Scan for the cell matching the given text and deliver its [x, y] coordinate at center. 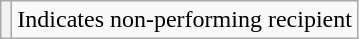
Indicates non-performing recipient [185, 20]
